Scan for the cell matching the given text and deliver its (x, y) coordinate at center. 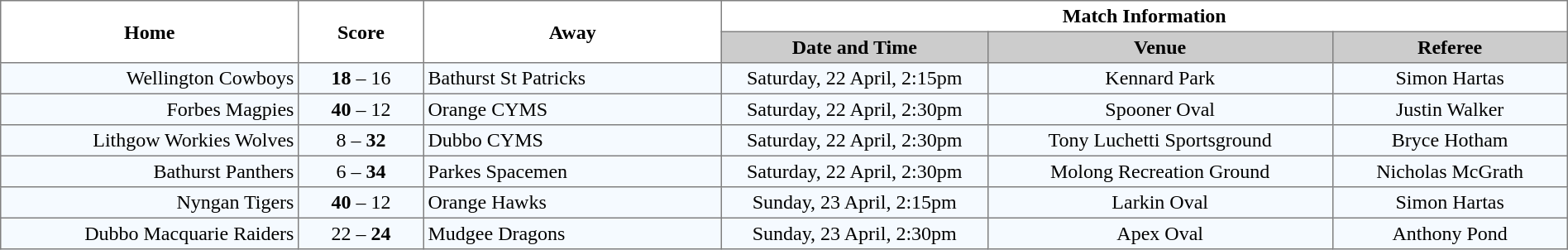
Larkin Oval (1159, 203)
Referee (1450, 47)
Orange CYMS (572, 109)
Bryce Hotham (1450, 141)
Forbes Magpies (150, 109)
Venue (1159, 47)
Dubbo CYMS (572, 141)
Orange Hawks (572, 203)
Molong Recreation Ground (1159, 171)
Tony Luchetti Sportsground (1159, 141)
Away (572, 31)
Justin Walker (1450, 109)
Bathurst Panthers (150, 171)
Nyngan Tigers (150, 203)
Score (361, 31)
Dubbo Macquarie Raiders (150, 233)
Mudgee Dragons (572, 233)
Home (150, 31)
8 – 32 (361, 141)
18 – 16 (361, 79)
Sunday, 23 April, 2:15pm (854, 203)
Date and Time (854, 47)
Match Information (1145, 17)
Parkes Spacemen (572, 171)
Kennard Park (1159, 79)
Saturday, 22 April, 2:15pm (854, 79)
Sunday, 23 April, 2:30pm (854, 233)
Anthony Pond (1450, 233)
Wellington Cowboys (150, 79)
6 – 34 (361, 171)
Nicholas McGrath (1450, 171)
Lithgow Workies Wolves (150, 141)
Apex Oval (1159, 233)
22 – 24 (361, 233)
Spooner Oval (1159, 109)
Bathurst St Patricks (572, 79)
